Return [X, Y] of the center of cell containing provided text 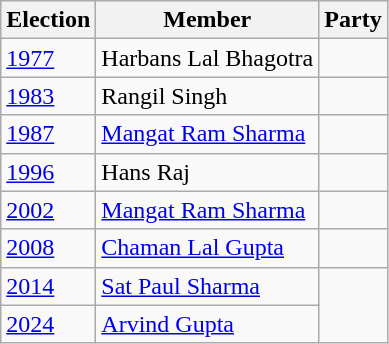
2014 [48, 286]
Chaman Lal Gupta [208, 248]
Election [48, 20]
Member [208, 20]
Harbans Lal Bhagotra [208, 58]
2024 [48, 324]
Sat Paul Sharma [208, 286]
1996 [48, 172]
2002 [48, 210]
Party [353, 20]
1987 [48, 134]
2008 [48, 248]
1977 [48, 58]
Rangil Singh [208, 96]
1983 [48, 96]
Hans Raj [208, 172]
Arvind Gupta [208, 324]
